For the text-containing cell, return its midpoint in [X, Y] coordinate format. 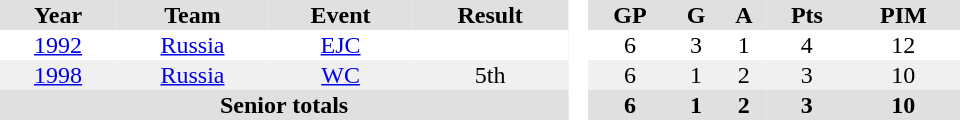
A [744, 15]
EJC [341, 45]
12 [904, 45]
Senior totals [284, 105]
4 [807, 45]
G [696, 15]
Team [192, 15]
Pts [807, 15]
Event [341, 15]
5th [490, 75]
GP [630, 15]
WC [341, 75]
1992 [58, 45]
1998 [58, 75]
Result [490, 15]
PIM [904, 15]
Year [58, 15]
